From the cell containing the given text, extract its center point as (X, Y) coordinate. 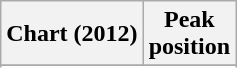
Chart (2012) (72, 34)
Peakposition (189, 34)
